Locate the cell with the specified text and output its (x, y) center coordinate. 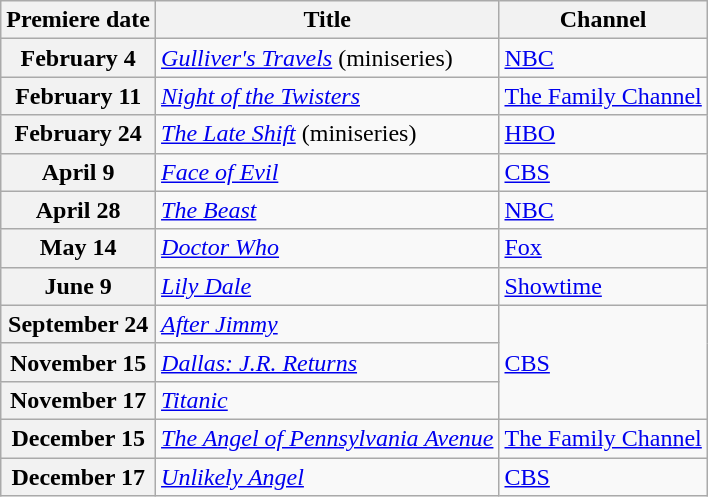
Premiere date (78, 20)
The Late Shift (miniseries) (328, 134)
Doctor Who (328, 248)
December 15 (78, 438)
HBO (603, 134)
Titanic (328, 400)
April 28 (78, 210)
November 17 (78, 400)
Fox (603, 248)
February 24 (78, 134)
February 11 (78, 96)
Face of Evil (328, 172)
Dallas: J.R. Returns (328, 362)
Night of the Twisters (328, 96)
April 9 (78, 172)
September 24 (78, 324)
February 4 (78, 58)
After Jimmy (328, 324)
Showtime (603, 286)
Title (328, 20)
Lily Dale (328, 286)
The Beast (328, 210)
Channel (603, 20)
May 14 (78, 248)
Gulliver's Travels (miniseries) (328, 58)
December 17 (78, 477)
The Angel of Pennsylvania Avenue (328, 438)
Unlikely Angel (328, 477)
June 9 (78, 286)
November 15 (78, 362)
